Provide the (x, y) coordinate of the cell's center where the given text is located.  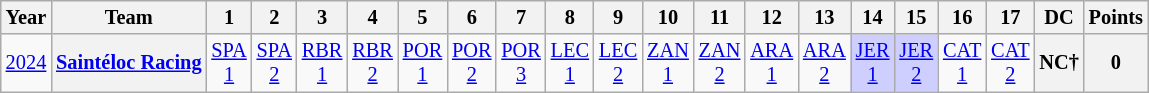
JER2 (916, 63)
RBR2 (372, 63)
10 (668, 17)
SPA2 (274, 63)
5 (422, 17)
3 (322, 17)
Points (1116, 17)
LEC2 (618, 63)
POR1 (422, 63)
11 (720, 17)
9 (618, 17)
15 (916, 17)
NC† (1058, 63)
Saintéloc Racing (128, 63)
SPA1 (228, 63)
RBR1 (322, 63)
ARA1 (772, 63)
Team (128, 17)
8 (570, 17)
4 (372, 17)
ZAN1 (668, 63)
ZAN2 (720, 63)
JER1 (873, 63)
2024 (26, 63)
14 (873, 17)
POR2 (472, 63)
6 (472, 17)
13 (824, 17)
POR3 (520, 63)
ARA2 (824, 63)
DC (1058, 17)
12 (772, 17)
17 (1010, 17)
Year (26, 17)
0 (1116, 63)
CAT2 (1010, 63)
2 (274, 17)
16 (962, 17)
LEC1 (570, 63)
1 (228, 17)
CAT1 (962, 63)
7 (520, 17)
